Return the (X, Y) coordinate for the center point of the cell that contains the specified text.  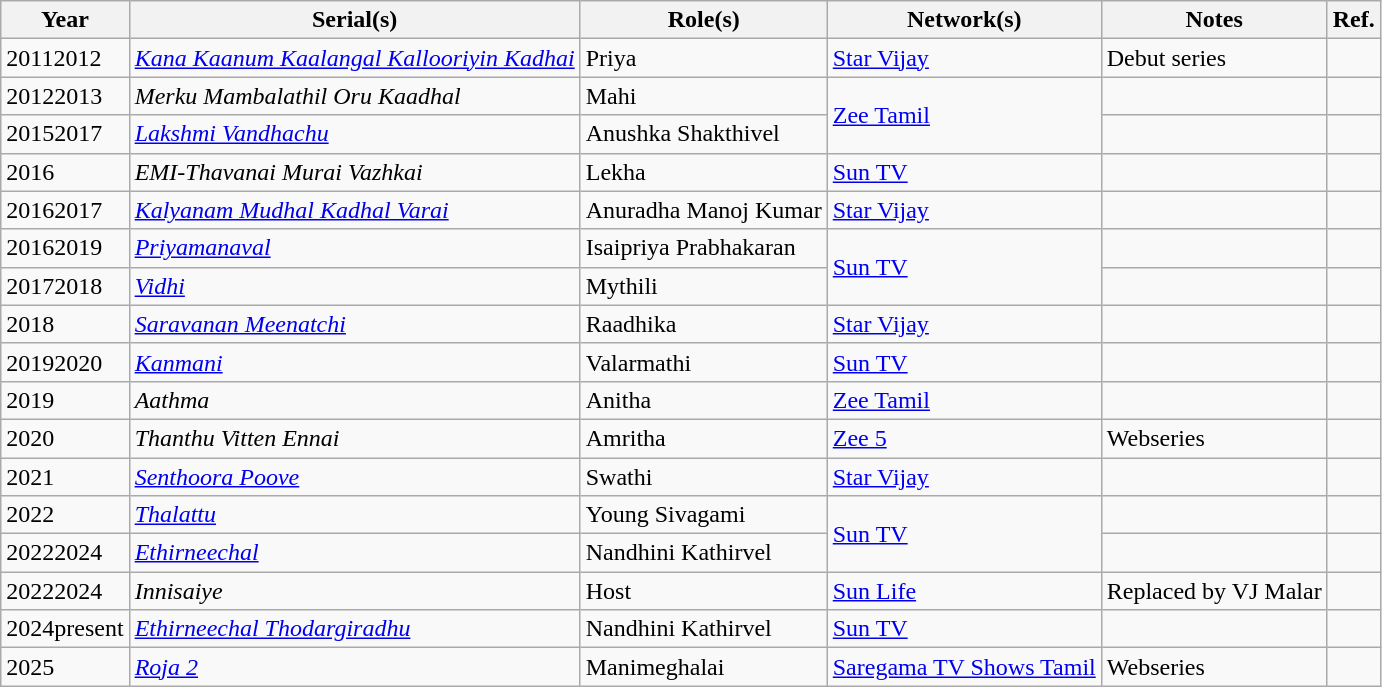
Serial(s) (354, 20)
Kanmani (354, 362)
Role(s) (704, 20)
Replaced by VJ Malar (1214, 591)
Thanthu Vitten Ennai (354, 438)
Sun Life (964, 591)
Merku Mambalathil Oru Kaadhal (354, 96)
Mythili (704, 286)
Kalyanam Mudhal Kadhal Varai (354, 210)
Lekha (704, 172)
Host (704, 591)
Vidhi (354, 286)
Debut series (1214, 58)
Thalattu (354, 515)
Senthoora Poove (354, 477)
2019 (65, 400)
2022 (65, 515)
Valarmathi (704, 362)
2021 (65, 477)
20192020 (65, 362)
20162017 (65, 210)
20162019 (65, 248)
2016 (65, 172)
Network(s) (964, 20)
Roja 2 (354, 667)
Aathma (354, 400)
Young Sivagami (704, 515)
Priya (704, 58)
2024present (65, 629)
20172018 (65, 286)
Saravanan Meenatchi (354, 324)
Innisaiye (354, 591)
Manimeghalai (704, 667)
Swathi (704, 477)
2025 (65, 667)
Year (65, 20)
Priyamanaval (354, 248)
Anushka Shakthivel (704, 134)
Notes (1214, 20)
Lakshmi Vandhachu (354, 134)
EMI-Thavanai Murai Vazhkai (354, 172)
20122013 (65, 96)
Anuradha Manoj Kumar (704, 210)
20152017 (65, 134)
Mahi (704, 96)
Ethirneechal (354, 553)
2020 (65, 438)
Kana Kaanum Kaalangal Kallooriyin Kadhai (354, 58)
Zee 5 (964, 438)
Ref. (1354, 20)
Ethirneechal Thodargiradhu (354, 629)
2018 (65, 324)
Anitha (704, 400)
20112012 (65, 58)
Raadhika (704, 324)
Isaipriya Prabhakaran (704, 248)
Amritha (704, 438)
Saregama TV Shows Tamil (964, 667)
